From the cell containing the given text, extract its center point as (x, y) coordinate. 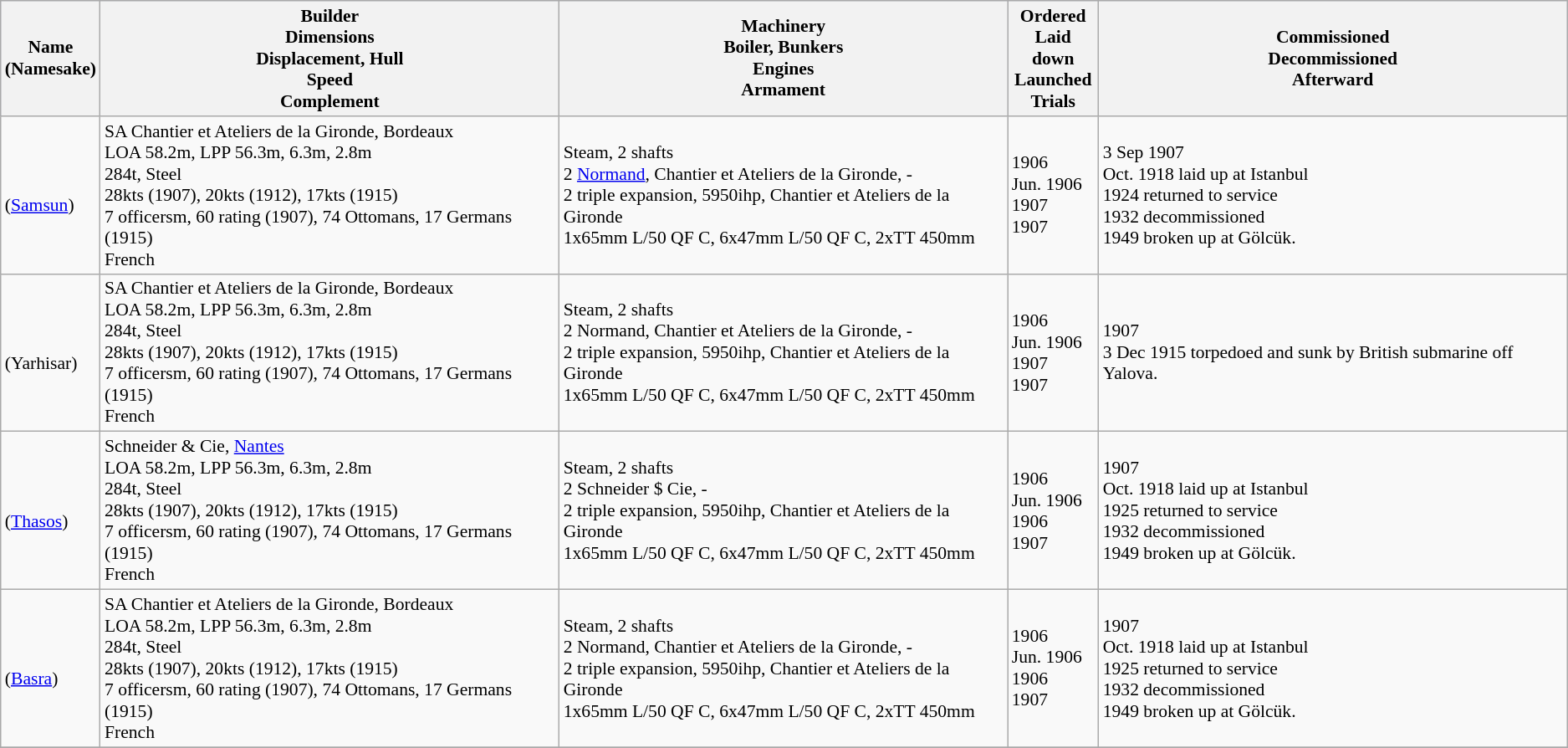
MachineryBoiler, BunkersEnginesArmament (784, 59)
(Thasos) (50, 510)
3 Sep 1907Oct. 1918 laid up at Istanbul1924 returned to service1932 decommissioned1949 broken up at Gölcük. (1333, 196)
Name(Namesake) (50, 59)
CommissionedDecommissionedAfterward (1333, 59)
OrderedLaid downLaunchedTrials (1054, 59)
(Yarhisar) (50, 353)
19073 Dec 1915 torpedoed and sunk by British submarine off Yalova. (1333, 353)
(Samsun) (50, 196)
BuilderDimensionsDisplacement, HullSpeedComplement (329, 59)
(Basra) (50, 669)
Steam, 2 shafts2 Schneider $ Cie, -2 triple expansion, 5950ihp, Chantier et Ateliers de la Gironde1x65mm L/50 QF C, 6x47mm L/50 QF C, 2xTT 450mm (784, 510)
